Search for the cell housing the specified text and yield its (x, y) center coordinate. 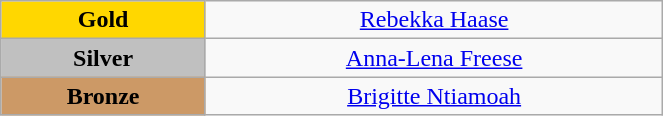
Silver (104, 58)
Anna-Lena Freese (434, 58)
Brigitte Ntiamoah (434, 96)
Rebekka Haase (434, 20)
Bronze (104, 96)
Gold (104, 20)
